Scan for the cell matching the given text and deliver its [x, y] coordinate at center. 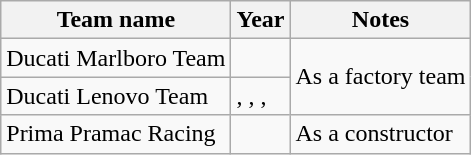
As a constructor [380, 134]
Year [260, 20]
, , , [260, 96]
Notes [380, 20]
Ducati Lenovo Team [116, 96]
As a factory team [380, 77]
Ducati Marlboro Team [116, 58]
Team name [116, 20]
Prima Pramac Racing [116, 134]
